Search for the cell housing the specified text and yield its [X, Y] center coordinate. 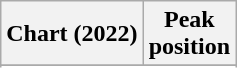
Peakposition [189, 34]
Chart (2022) [72, 34]
